From the cell containing the given text, extract its center point as [x, y] coordinate. 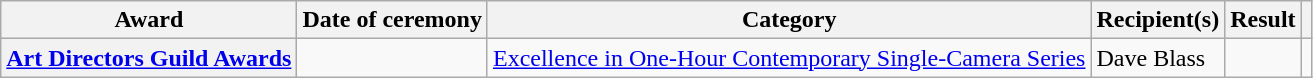
Result [1263, 20]
Recipient(s) [1158, 20]
Award [149, 20]
Art Directors Guild Awards [149, 58]
Date of ceremony [392, 20]
Category [789, 20]
Dave Blass [1158, 58]
Excellence in One-Hour Contemporary Single-Camera Series [789, 58]
